Pinpoint the cell where the given text exists, returning its [X, Y] midpoint coordinate. 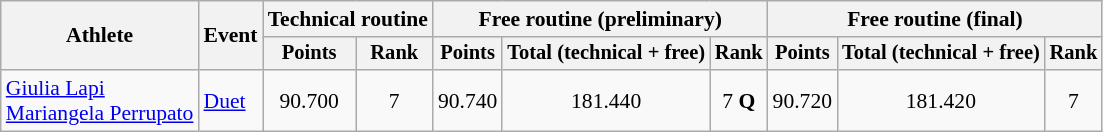
90.740 [468, 100]
181.440 [606, 100]
Giulia LapiMariangela Perrupato [100, 100]
90.700 [310, 100]
Free routine (final) [936, 19]
Free routine (preliminary) [600, 19]
90.720 [802, 100]
7 Q [739, 100]
181.420 [941, 100]
Event [230, 36]
Duet [230, 100]
Athlete [100, 36]
Technical routine [348, 19]
